Capture the cell that displays the provided text and extract its [x, y] central coordinate. 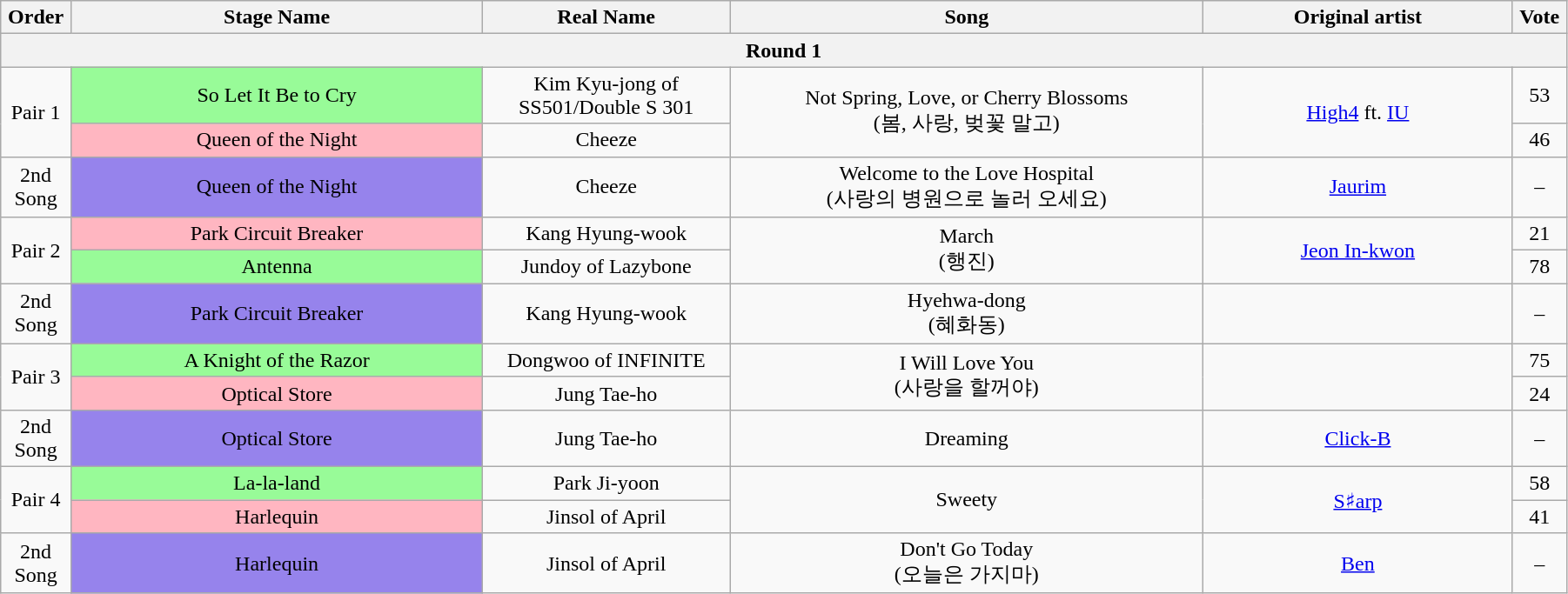
58 [1540, 483]
Pair 4 [37, 499]
Not Spring, Love, or Cherry Blossoms(봄, 사랑, 벚꽃 말고) [967, 111]
Vote [1540, 17]
Kim Kyu-jong of SS501/Double S 301 [606, 96]
Jaurim [1357, 187]
Pair 1 [37, 111]
Park Ji-yoon [606, 483]
24 [1540, 393]
Dongwoo of INFINITE [606, 360]
21 [1540, 234]
I Will Love You(사랑을 할꺼야) [967, 377]
Jundoy of Lazybone [606, 267]
53 [1540, 96]
So Let It Be to Cry [277, 96]
Welcome to the Love Hospital(사랑의 병원으로 놀러 오세요) [967, 187]
Click-B [1357, 438]
75 [1540, 360]
Stage Name [277, 17]
La-la-land [277, 483]
46 [1540, 140]
Ben [1357, 564]
March(행진) [967, 250]
Jeon In-kwon [1357, 250]
78 [1540, 267]
Real Name [606, 17]
Round 1 [784, 50]
A Knight of the Razor [277, 360]
Song [967, 17]
Antenna [277, 267]
Hyehwa-dong(혜화동) [967, 314]
High4 ft. IU [1357, 111]
Dreaming [967, 438]
S♯arp [1357, 499]
41 [1540, 516]
Pair 3 [37, 377]
Don't Go Today(오늘은 가지마) [967, 564]
Pair 2 [37, 250]
Sweety [967, 499]
Original artist [1357, 17]
Order [37, 17]
